From the cell containing the given text, extract its center point as (x, y) coordinate. 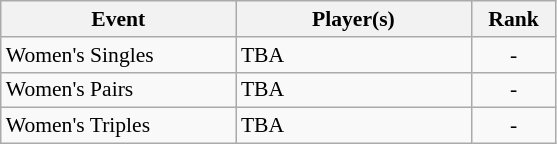
Event (118, 19)
Women's Triples (118, 126)
Rank (514, 19)
Women's Pairs (118, 90)
Women's Singles (118, 55)
Player(s) (354, 19)
